From the cell containing the given text, extract its center point as (X, Y) coordinate. 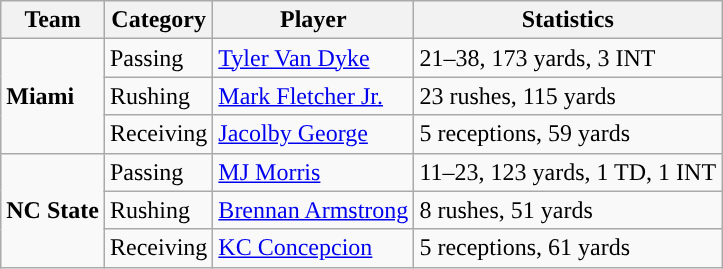
Statistics (568, 20)
Miami (53, 96)
Jacolby George (314, 134)
5 receptions, 59 yards (568, 134)
NC State (53, 210)
5 receptions, 61 yards (568, 248)
Brennan Armstrong (314, 210)
KC Concepcion (314, 248)
Category (158, 20)
8 rushes, 51 yards (568, 210)
21–38, 173 yards, 3 INT (568, 58)
Team (53, 20)
11–23, 123 yards, 1 TD, 1 INT (568, 172)
MJ Morris (314, 172)
23 rushes, 115 yards (568, 96)
Tyler Van Dyke (314, 58)
Mark Fletcher Jr. (314, 96)
Player (314, 20)
